Provide the (x, y) coordinate of the cell's center where the given text is located.  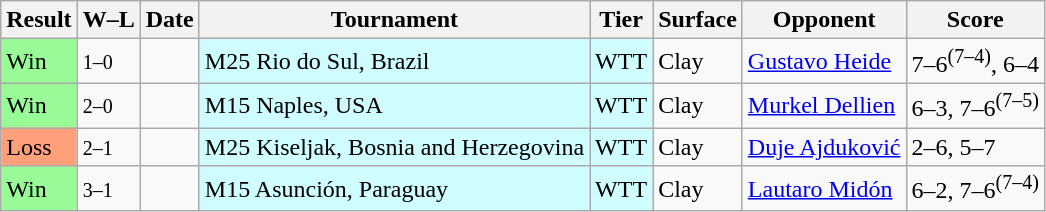
Duje Ajduković (824, 147)
2–1 (108, 147)
2–0 (108, 106)
7–6(7–4), 6–4 (975, 62)
M15 Asunción, Paraguay (394, 188)
2–6, 5–7 (975, 147)
W–L (108, 20)
Surface (698, 20)
Gustavo Heide (824, 62)
Date (170, 20)
3–1 (108, 188)
Opponent (824, 20)
1–0 (108, 62)
Result (39, 20)
M25 Kiseljak, Bosnia and Herzegovina (394, 147)
6–3, 7–6(7–5) (975, 106)
Lautaro Midón (824, 188)
Score (975, 20)
Tournament (394, 20)
M15 Naples, USA (394, 106)
M25 Rio do Sul, Brazil (394, 62)
Loss (39, 147)
Murkel Dellien (824, 106)
6–2, 7–6(7–4) (975, 188)
Tier (622, 20)
